Pinpoint the cell where the given text exists, returning its (X, Y) midpoint coordinate. 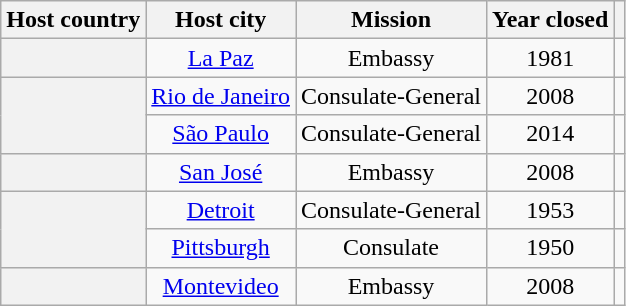
Host city (221, 20)
1981 (550, 58)
La Paz (221, 58)
2014 (550, 134)
Year closed (550, 20)
São Paulo (221, 134)
Consulate (392, 248)
Mission (392, 20)
Rio de Janeiro (221, 96)
1953 (550, 210)
Pittsburgh (221, 248)
San José (221, 172)
1950 (550, 248)
Montevideo (221, 286)
Host country (74, 20)
Detroit (221, 210)
